Locate the cell with the specified text and output its [X, Y] center coordinate. 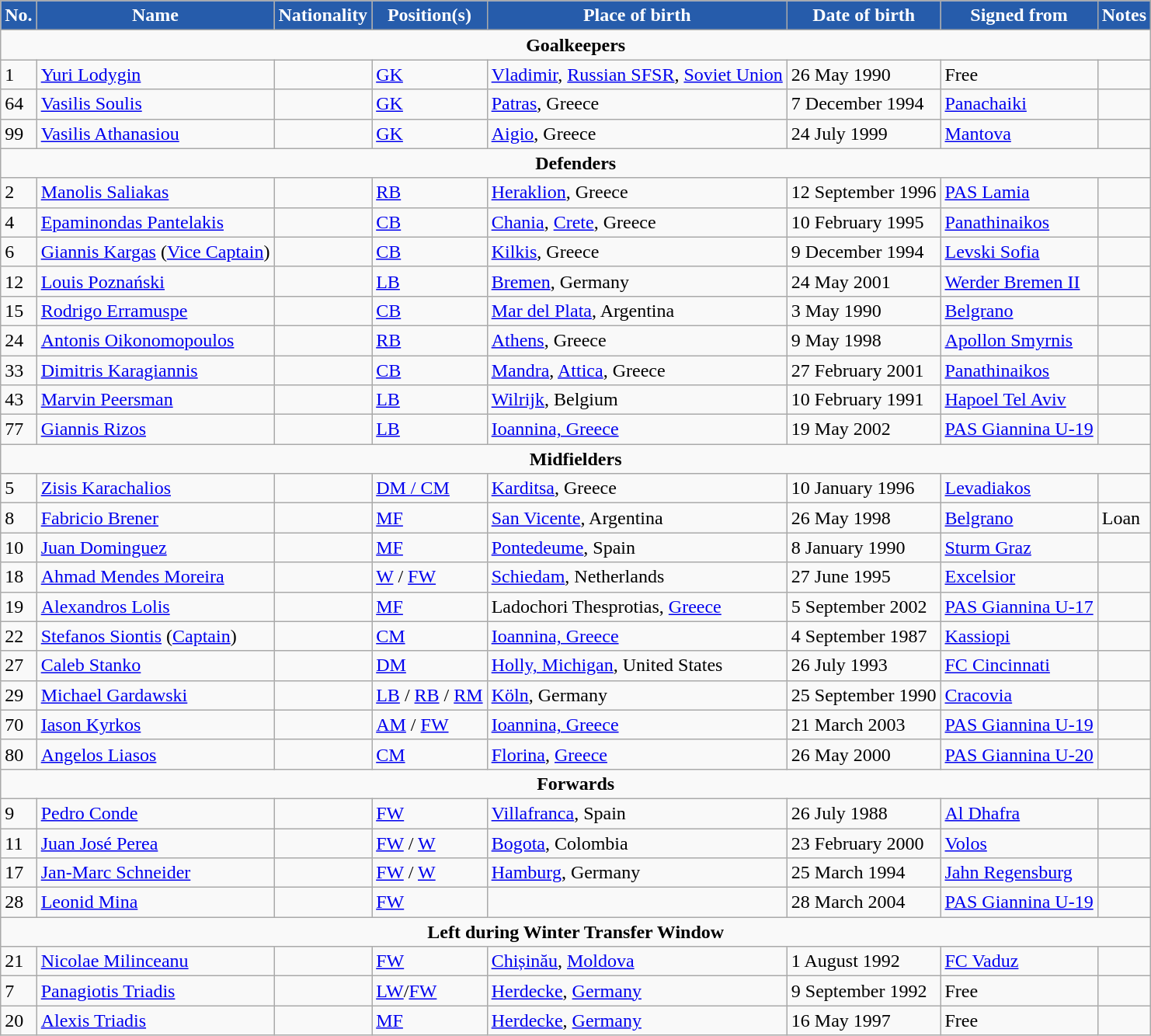
Chania, Crete, Greece [637, 222]
Vasilis Soulis [155, 104]
15 [19, 311]
San Vicente, Argentina [637, 518]
Al Dhafra [1019, 813]
80 [19, 754]
Juan Dominguez [155, 548]
Levski Sofia [1019, 252]
Excelsior [1019, 577]
Mandra, Attica, Greece [637, 370]
DM / CM [429, 488]
23 February 2000 [864, 843]
26 July 1993 [864, 666]
12 September 1996 [864, 193]
26 May 1990 [864, 75]
22 [19, 636]
Ladochori Thesprotias, Greece [637, 607]
PAS Giannina U-17 [1019, 607]
8 January 1990 [864, 548]
19 May 2002 [864, 429]
Florina, Greece [637, 754]
10 January 1996 [864, 488]
27 June 1995 [864, 577]
24 [19, 340]
10 February 1995 [864, 222]
Louis Poznański [155, 281]
Bogota, Colombia [637, 843]
16 May 1997 [864, 1020]
Kilkis, Greece [637, 252]
Karditsa, Greece [637, 488]
1 [19, 75]
10 February 1991 [864, 400]
FC Cincinnati [1019, 666]
28 March 2004 [864, 902]
Hapoel Tel Aviv [1019, 400]
Rodrigo Erramuspe [155, 311]
AM / FW [429, 725]
Zisis Karachalios [155, 488]
99 [19, 134]
33 [19, 370]
Panagiotis Triadis [155, 991]
Pedro Conde [155, 813]
Marvin Peersman [155, 400]
26 May 1998 [864, 518]
Wilrijk, Belgium [637, 400]
Aigio, Greece [637, 134]
18 [19, 577]
25 September 1990 [864, 695]
21 March 2003 [864, 725]
Alexandros Lolis [155, 607]
19 [19, 607]
4 September 1987 [864, 636]
3 May 1990 [864, 311]
10 [19, 548]
Mantova [1019, 134]
W / FW [429, 577]
Köln, Germany [637, 695]
Heraklion, Greece [637, 193]
No. [19, 16]
Alexis Triadis [155, 1020]
7 [19, 991]
9 [19, 813]
24 May 2001 [864, 281]
Signed from [1019, 16]
9 September 1992 [864, 991]
Stefanos Siontis (Captain) [155, 636]
Caleb Stanko [155, 666]
Villafranca, Spain [637, 813]
Pontedeume, Spain [637, 548]
Vasilis Athanasiou [155, 134]
PAS Lamia [1019, 193]
Yuri Lodygin [155, 75]
64 [19, 104]
Giannis Rizos [155, 429]
9 May 1998 [864, 340]
Nationality [323, 16]
70 [19, 725]
LB / RB / RM [429, 695]
Giannis Kargas (Vice Captain) [155, 252]
Bremen, Germany [637, 281]
7 December 1994 [864, 104]
Cracovia [1019, 695]
Holly, Michigan, United States [637, 666]
9 December 1994 [864, 252]
27 [19, 666]
PAS Giannina U-20 [1019, 754]
Volos [1019, 843]
Dimitris Karagiannis [155, 370]
Kassiopi [1019, 636]
1 August 1992 [864, 961]
Apollon Smyrnis [1019, 340]
25 March 1994 [864, 873]
5 [19, 488]
Epaminondas Pantelakis [155, 222]
Jahn Regensburg [1019, 873]
77 [19, 429]
6 [19, 252]
8 [19, 518]
5 September 2002 [864, 607]
11 [19, 843]
Jan-Marc Schneider [155, 873]
Iason Kyrkos [155, 725]
26 July 1988 [864, 813]
20 [19, 1020]
27 February 2001 [864, 370]
Sturm Graz [1019, 548]
Goalkeepers [576, 45]
Left during Winter Transfer Window [576, 932]
Levadiakos [1019, 488]
Fabricio Brener [155, 518]
Date of birth [864, 16]
DM [429, 666]
Place of birth [637, 16]
Loan [1124, 518]
Michael Gardawski [155, 695]
43 [19, 400]
Hamburg, Germany [637, 873]
Mar del Plata, Argentina [637, 311]
17 [19, 873]
Panachaiki [1019, 104]
Athens, Greece [637, 340]
Vladimir, Russian SFSR, Soviet Union [637, 75]
Chișinău, Moldova [637, 961]
Angelos Liasos [155, 754]
4 [19, 222]
Schiedam, Netherlands [637, 577]
Werder Bremen II [1019, 281]
12 [19, 281]
Ahmad Mendes Moreira [155, 577]
Defenders [576, 163]
Forwards [576, 784]
Nicolae Milinceanu [155, 961]
Manolis Saliakas [155, 193]
Patras, Greece [637, 104]
28 [19, 902]
Name [155, 16]
Leonid Mina [155, 902]
21 [19, 961]
Midfielders [576, 459]
Position(s) [429, 16]
Antonis Oikonomopoulos [155, 340]
Notes [1124, 16]
2 [19, 193]
24 July 1999 [864, 134]
LW/FW [429, 991]
FC Vaduz [1019, 961]
Juan José Perea [155, 843]
29 [19, 695]
26 May 2000 [864, 754]
